Detect which cell encompasses the target text, then output its (X, Y) center coordinate. 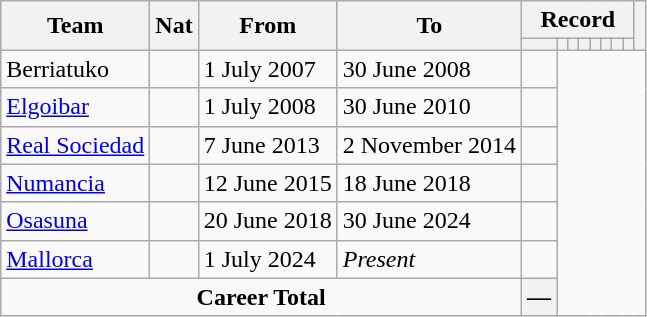
Osasuna (76, 221)
30 June 2024 (429, 221)
7 June 2013 (268, 145)
Elgoibar (76, 107)
18 June 2018 (429, 183)
12 June 2015 (268, 183)
1 July 2024 (268, 259)
1 July 2008 (268, 107)
Present (429, 259)
1 July 2007 (268, 69)
30 June 2008 (429, 69)
— (540, 297)
30 June 2010 (429, 107)
Mallorca (76, 259)
2 November 2014 (429, 145)
Nat (174, 26)
From (268, 26)
Berriatuko (76, 69)
Career Total (262, 297)
To (429, 26)
Record (578, 20)
Numancia (76, 183)
Team (76, 26)
Real Sociedad (76, 145)
20 June 2018 (268, 221)
